Scan for the cell matching the given text and deliver its (x, y) coordinate at center. 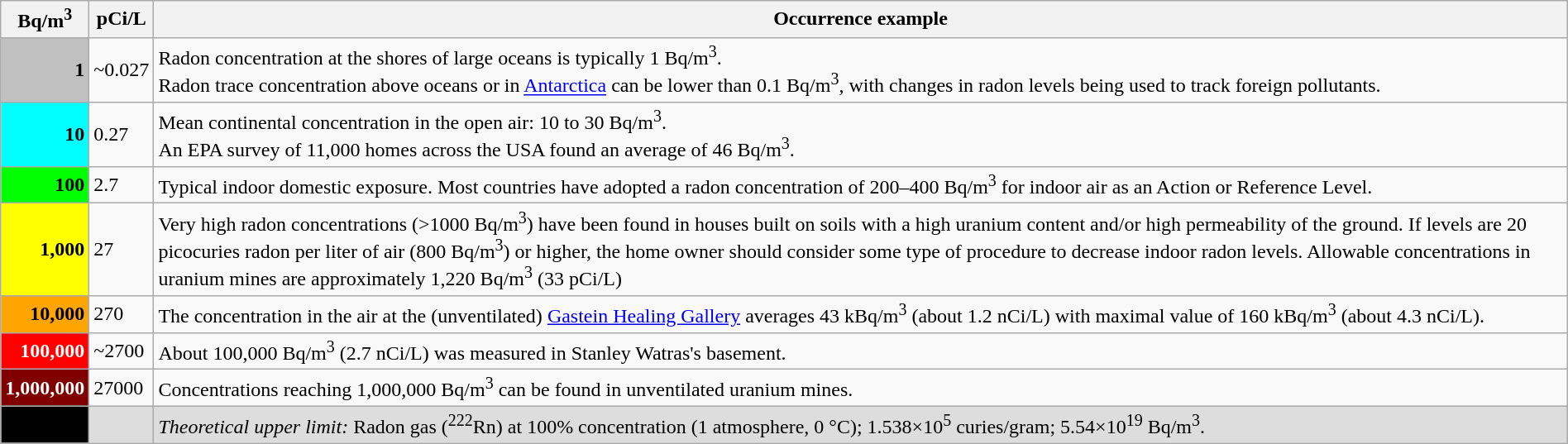
About 100,000 Bq/m3 (2.7 nCi/L) was measured in Stanley Watras's basement. (860, 351)
10 (45, 134)
Occurrence example (860, 20)
~0.027 (122, 69)
~2700 (122, 351)
0.27 (122, 134)
1 (45, 69)
270 (122, 314)
Concentrations reaching 1,000,000 Bq/m3 can be found in unventilated uranium mines. (860, 389)
27000 (122, 389)
10,000 (45, 314)
pCi/L (122, 20)
Bq/m3 (45, 20)
2.7 (122, 185)
100 (45, 185)
Mean continental concentration in the open air: 10 to 30 Bq/m3.An EPA survey of 11,000 homes across the USA found an average of 46 Bq/m3. (860, 134)
1,000 (45, 250)
Theoretical upper limit: Radon gas (222Rn) at 100% concentration (1 atmosphere, 0 °C); 1.538×105 curies/gram; 5.54×1019 Bq/m3. (860, 425)
27 (122, 250)
100,000 (45, 351)
Typical indoor domestic exposure. Most countries have adopted a radon concentration of 200–400 Bq/m3 for indoor air as an Action or Reference Level. (860, 185)
1,000,000 (45, 389)
